Return [x, y] of the center of cell containing provided text 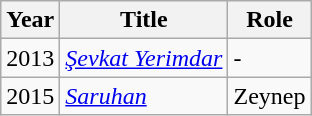
Year [30, 20]
Saruhan [144, 96]
- [270, 58]
Role [270, 20]
Zeynep [270, 96]
Title [144, 20]
Şevkat Yerimdar [144, 58]
2013 [30, 58]
2015 [30, 96]
